Detect which cell encompasses the target text, then output its [X, Y] center coordinate. 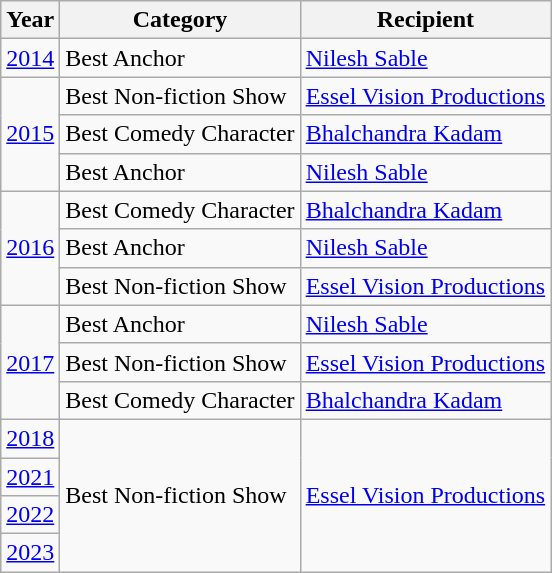
2014 [30, 58]
2022 [30, 515]
2015 [30, 134]
Year [30, 20]
2021 [30, 477]
Recipient [426, 20]
2017 [30, 362]
Category [180, 20]
2023 [30, 553]
2018 [30, 438]
2016 [30, 248]
